Scan for the cell matching the given text and deliver its [X, Y] coordinate at center. 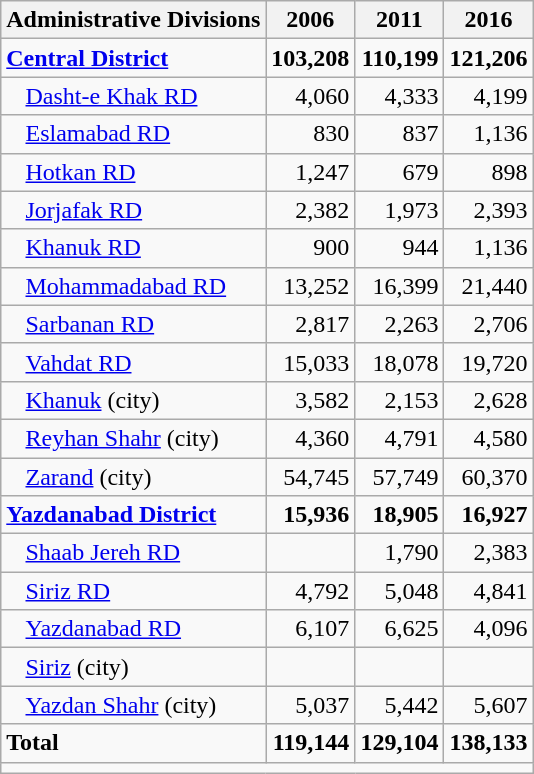
4,096 [488, 629]
18,905 [400, 515]
4,792 [310, 591]
54,745 [310, 477]
Central District [134, 58]
679 [400, 172]
2,817 [310, 324]
Khanuk RD [134, 248]
1,973 [400, 210]
Reyhan Shahr (city) [134, 438]
60,370 [488, 477]
6,625 [400, 629]
944 [400, 248]
1,790 [400, 553]
16,399 [400, 286]
4,333 [400, 96]
121,206 [488, 58]
5,607 [488, 705]
2011 [400, 20]
2006 [310, 20]
4,580 [488, 438]
15,936 [310, 515]
Vahdat RD [134, 362]
Zarand (city) [134, 477]
Siriz (city) [134, 667]
103,208 [310, 58]
Jorjafak RD [134, 210]
900 [310, 248]
898 [488, 172]
5,037 [310, 705]
2,706 [488, 324]
15,033 [310, 362]
16,927 [488, 515]
Sarbanan RD [134, 324]
4,791 [400, 438]
837 [400, 134]
13,252 [310, 286]
4,841 [488, 591]
110,199 [400, 58]
6,107 [310, 629]
Yazdanabad RD [134, 629]
4,199 [488, 96]
Hotkan RD [134, 172]
4,060 [310, 96]
2,263 [400, 324]
1,247 [310, 172]
2016 [488, 20]
129,104 [400, 743]
Mohammadabad RD [134, 286]
5,442 [400, 705]
Shaab Jereh RD [134, 553]
4,360 [310, 438]
2,628 [488, 400]
830 [310, 134]
119,144 [310, 743]
138,133 [488, 743]
Yazdanabad District [134, 515]
21,440 [488, 286]
18,078 [400, 362]
Total [134, 743]
Khanuk (city) [134, 400]
5,048 [400, 591]
2,153 [400, 400]
Dasht-e Khak RD [134, 96]
Eslamabad RD [134, 134]
2,383 [488, 553]
3,582 [310, 400]
Yazdan Shahr (city) [134, 705]
57,749 [400, 477]
Siriz RD [134, 591]
2,393 [488, 210]
19,720 [488, 362]
Administrative Divisions [134, 20]
2,382 [310, 210]
